Identify which cell holds the provided text, then report its (X, Y) central coordinate. 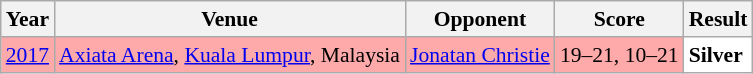
2017 (28, 55)
19–21, 10–21 (620, 55)
Jonatan Christie (480, 55)
Axiata Arena, Kuala Lumpur, Malaysia (230, 55)
Result (718, 19)
Opponent (480, 19)
Silver (718, 55)
Year (28, 19)
Score (620, 19)
Venue (230, 19)
